Search for the cell housing the specified text and yield its [X, Y] center coordinate. 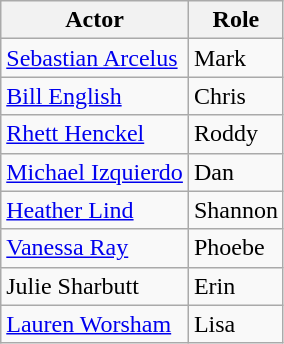
Actor [95, 20]
Shannon [236, 210]
Lauren Worsham [95, 324]
Vanessa Ray [95, 248]
Lisa [236, 324]
Chris [236, 96]
Erin [236, 286]
Dan [236, 172]
Michael Izquierdo [95, 172]
Mark [236, 58]
Bill English [95, 96]
Rhett Henckel [95, 134]
Heather Lind [95, 210]
Phoebe [236, 248]
Roddy [236, 134]
Sebastian Arcelus [95, 58]
Role [236, 20]
Julie Sharbutt [95, 286]
